Scan for the cell matching the given text and deliver its (X, Y) coordinate at center. 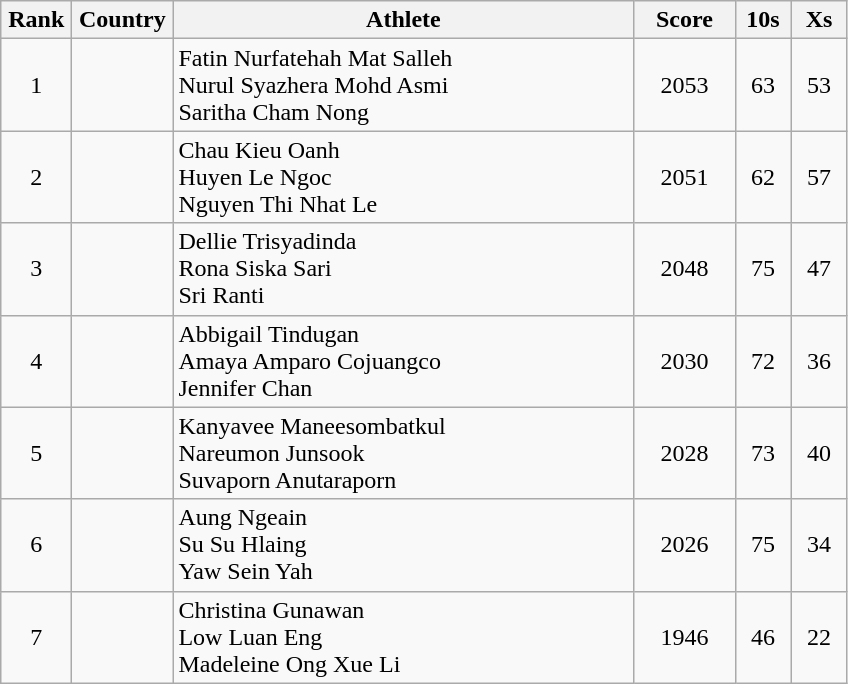
46 (763, 637)
Xs (819, 20)
3 (36, 269)
40 (819, 453)
Dellie TrisyadindaRona Siska SariSri Ranti (404, 269)
53 (819, 85)
Aung NgeainSu Su HlaingYaw Sein Yah (404, 545)
Score (684, 20)
2051 (684, 177)
Rank (36, 20)
10s (763, 20)
47 (819, 269)
57 (819, 177)
62 (763, 177)
1946 (684, 637)
22 (819, 637)
7 (36, 637)
6 (36, 545)
34 (819, 545)
Kanyavee ManeesombatkulNareumon JunsookSuvaporn Anutaraporn (404, 453)
2 (36, 177)
Fatin Nurfatehah Mat SallehNurul Syazhera Mohd AsmiSaritha Cham Nong (404, 85)
2030 (684, 361)
2048 (684, 269)
63 (763, 85)
5 (36, 453)
4 (36, 361)
72 (763, 361)
2026 (684, 545)
36 (819, 361)
2053 (684, 85)
Country (122, 20)
2028 (684, 453)
Abbigail TinduganAmaya Amparo CojuangcoJennifer Chan (404, 361)
Chau Kieu OanhHuyen Le NgocNguyen Thi Nhat Le (404, 177)
Christina GunawanLow Luan EngMadeleine Ong Xue Li (404, 637)
73 (763, 453)
Athlete (404, 20)
1 (36, 85)
